Identify which cell holds the provided text, then report its (X, Y) central coordinate. 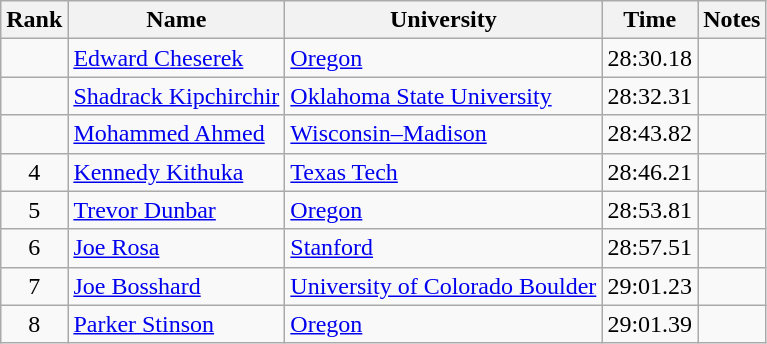
28:32.31 (650, 96)
Notes (732, 20)
7 (34, 286)
28:46.21 (650, 172)
29:01.39 (650, 324)
4 (34, 172)
29:01.23 (650, 286)
University (444, 20)
Stanford (444, 248)
Texas Tech (444, 172)
Mohammed Ahmed (176, 134)
Joe Rosa (176, 248)
Wisconsin–Madison (444, 134)
6 (34, 248)
Joe Bosshard (176, 286)
8 (34, 324)
Kennedy Kithuka (176, 172)
Trevor Dunbar (176, 210)
Rank (34, 20)
Shadrack Kipchirchir (176, 96)
28:57.51 (650, 248)
University of Colorado Boulder (444, 286)
Edward Cheserek (176, 58)
28:43.82 (650, 134)
28:53.81 (650, 210)
5 (34, 210)
Parker Stinson (176, 324)
Name (176, 20)
Oklahoma State University (444, 96)
28:30.18 (650, 58)
Time (650, 20)
